Scan for the cell matching the given text and deliver its [X, Y] coordinate at center. 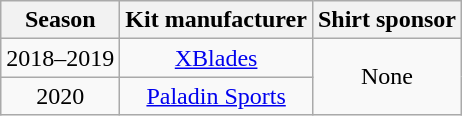
Paladin Sports [216, 96]
Kit manufacturer [216, 20]
Season [60, 20]
2020 [60, 96]
2018–2019 [60, 58]
XBlades [216, 58]
Shirt sponsor [386, 20]
None [386, 77]
